Output the (X, Y) coordinate of the center of the cell containing the given text.  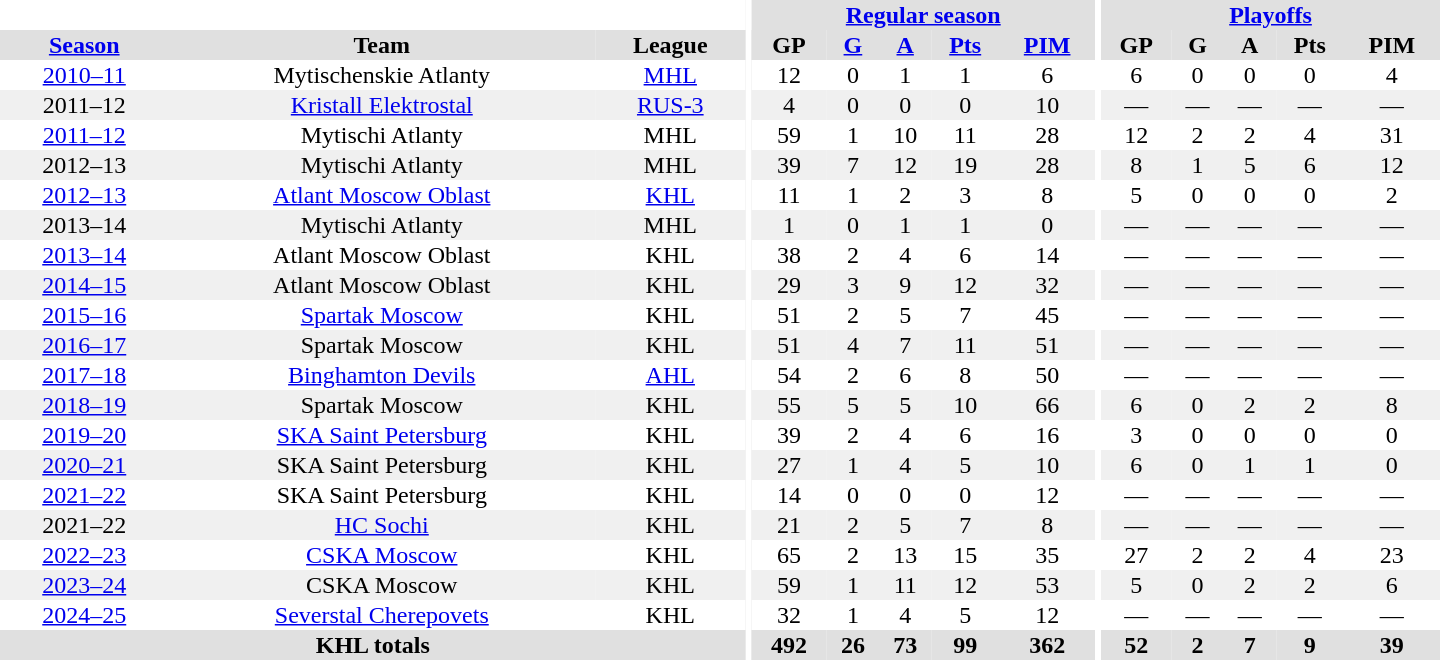
2020–21 (84, 465)
2010–11 (84, 75)
15 (965, 555)
Regular season (923, 15)
KHL totals (372, 645)
53 (1047, 585)
21 (789, 525)
38 (789, 255)
13 (905, 555)
Severstal Cherepovets (382, 615)
2023–24 (84, 585)
2024–25 (84, 615)
55 (789, 405)
50 (1047, 375)
Playoffs (1270, 15)
League (670, 45)
23 (1392, 555)
31 (1392, 135)
16 (1047, 435)
52 (1136, 645)
2016–17 (84, 345)
26 (853, 645)
35 (1047, 555)
492 (789, 645)
HC Sochi (382, 525)
Mytischenskie Atlanty (382, 75)
2015–16 (84, 315)
65 (789, 555)
54 (789, 375)
66 (1047, 405)
Binghamton Devils (382, 375)
Team (382, 45)
2014–15 (84, 285)
362 (1047, 645)
2017–18 (84, 375)
2018–19 (84, 405)
AHL (670, 375)
2022–23 (84, 555)
RUS-3 (670, 105)
2019–20 (84, 435)
73 (905, 645)
29 (789, 285)
Season (84, 45)
45 (1047, 315)
Kristall Elektrostal (382, 105)
99 (965, 645)
19 (965, 165)
